Pinpoint the cell where the given text exists, returning its (x, y) midpoint coordinate. 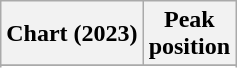
Peakposition (189, 34)
Chart (2023) (72, 34)
